Identify which cell holds the provided text, then report its [x, y] central coordinate. 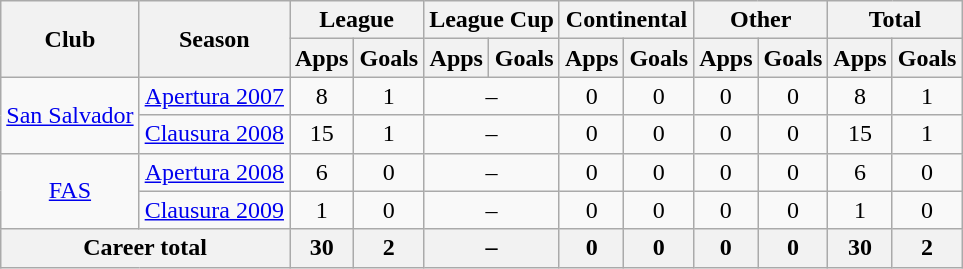
Continental [626, 20]
League Cup [492, 20]
Other [761, 20]
Apertura 2007 [214, 96]
Career total [146, 248]
San Salvador [70, 115]
Clausura 2008 [214, 134]
FAS [70, 191]
Clausura 2009 [214, 210]
League [357, 20]
Club [70, 39]
Total [895, 20]
Season [214, 39]
Apertura 2008 [214, 172]
